Determine the (x, y) coordinate at the center of the cell enclosing the given text.  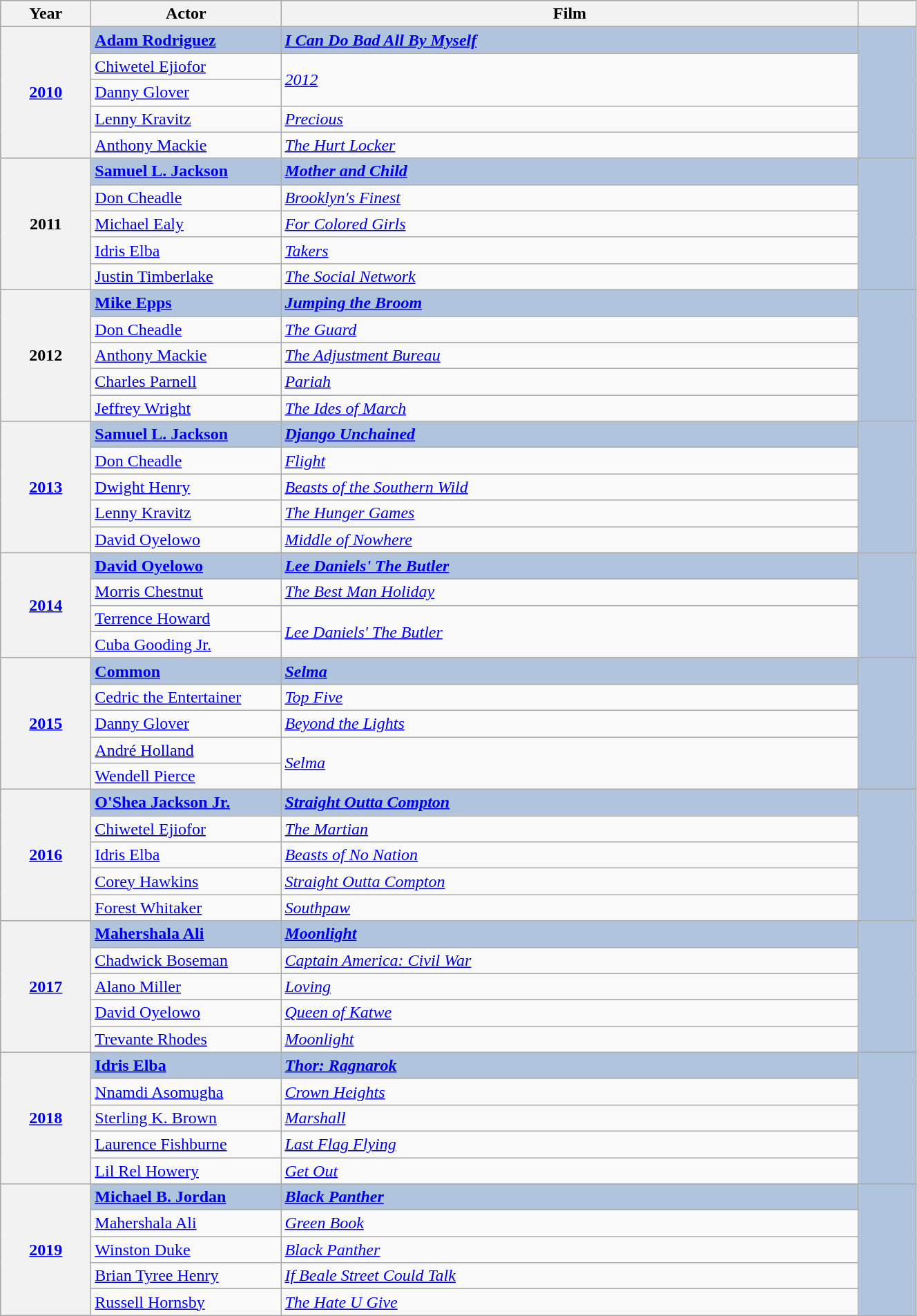
For Colored Girls (570, 224)
2018 (46, 1118)
Get Out (570, 1171)
Michael B. Jordan (186, 1197)
Cedric the Entertainer (186, 697)
Russell Hornsby (186, 1302)
The Guard (570, 330)
Actor (186, 14)
Wendell Pierce (186, 776)
Beasts of No Nation (570, 855)
Nnamdi Asomugha (186, 1091)
Chadwick Boseman (186, 960)
Takers (570, 250)
Queen of Katwe (570, 1013)
The Best Man Holiday (570, 592)
The Adjustment Bureau (570, 356)
Precious (570, 119)
Winston Duke (186, 1250)
If Beale Street Could Talk (570, 1276)
Sterling K. Brown (186, 1118)
2019 (46, 1250)
Mother and Child (570, 171)
2015 (46, 723)
Film (570, 14)
Terrence Howard (186, 618)
Forest Whitaker (186, 908)
Michael Ealy (186, 224)
The Social Network (570, 276)
The Hunger Games (570, 513)
2014 (46, 605)
2010 (46, 93)
Beyond the Lights (570, 723)
Pariah (570, 382)
2013 (46, 487)
Cuba Gooding Jr. (186, 645)
Jeffrey Wright (186, 408)
2016 (46, 855)
Corey Hawkins (186, 881)
Jumping the Broom (570, 303)
Crown Heights (570, 1091)
I Can Do Bad All By Myself (570, 40)
Brooklyn's Finest (570, 198)
André Holland (186, 750)
Alano Miller (186, 986)
The Martian (570, 829)
Charles Parnell (186, 382)
Lil Rel Howery (186, 1171)
Trevante Rhodes (186, 1039)
Middle of Nowhere (570, 540)
Adam Rodriguez (186, 40)
Loving (570, 986)
Last Flag Flying (570, 1144)
The Hate U Give (570, 1302)
The Ides of March (570, 408)
Thor: Ragnarok (570, 1065)
The Hurt Locker (570, 145)
2011 (46, 224)
Marshall (570, 1118)
Captain America: Civil War (570, 960)
Mike Epps (186, 303)
Dwight Henry (186, 487)
Year (46, 14)
Green Book (570, 1223)
Justin Timberlake (186, 276)
Django Unchained (570, 435)
Southpaw (570, 908)
O'Shea Jackson Jr. (186, 803)
2017 (46, 986)
Top Five (570, 697)
Brian Tyree Henry (186, 1276)
Laurence Fishburne (186, 1144)
Common (186, 671)
Morris Chestnut (186, 592)
Beasts of the Southern Wild (570, 487)
Flight (570, 461)
